Return [x, y] of the center of cell containing provided text 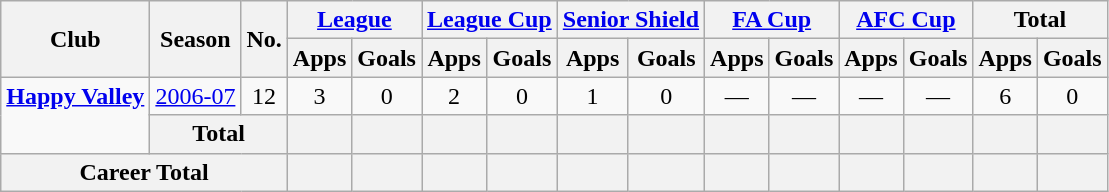
3 [319, 96]
2 [454, 96]
6 [1005, 96]
1 [592, 96]
Season [196, 39]
FA Cup [772, 20]
12 [264, 96]
League Cup [490, 20]
2006-07 [196, 96]
League [354, 20]
Happy Valley [76, 115]
AFC Cup [906, 20]
Senior Shield [630, 20]
Career Total [144, 172]
Club [76, 39]
No. [264, 39]
